Return [x, y] of the center of cell containing provided text 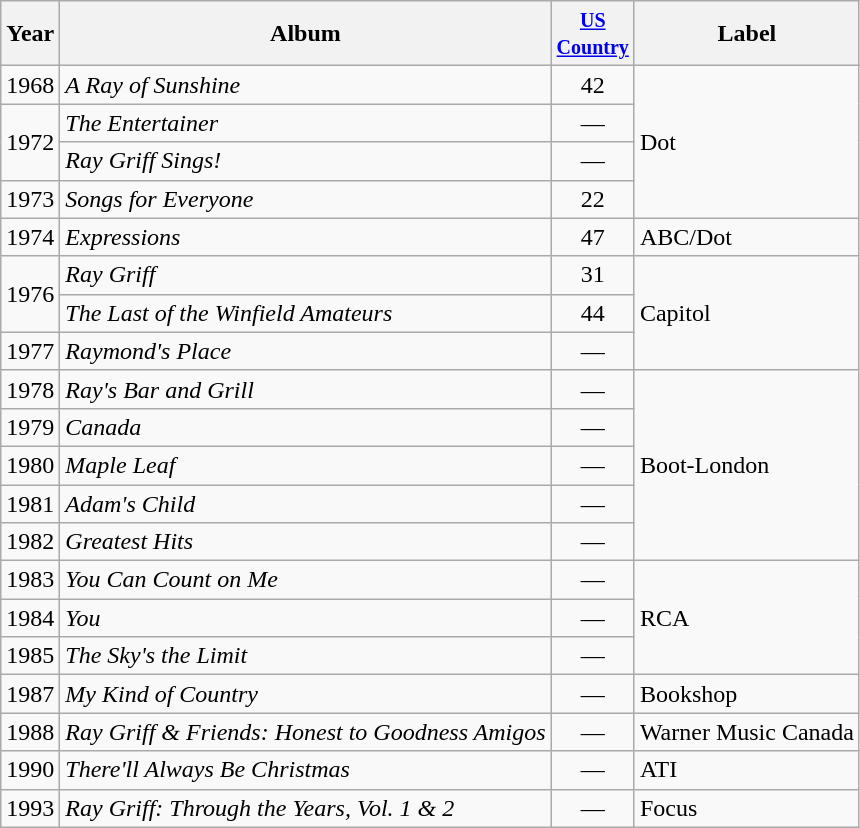
A Ray of Sunshine [306, 85]
There'll Always Be Christmas [306, 770]
You [306, 618]
Album [306, 34]
You Can Count on Me [306, 580]
Maple Leaf [306, 465]
Label [746, 34]
Year [30, 34]
1981 [30, 503]
1978 [30, 389]
1980 [30, 465]
1974 [30, 237]
Expressions [306, 237]
44 [592, 313]
47 [592, 237]
ABC/Dot [746, 237]
Warner Music Canada [746, 732]
1990 [30, 770]
1987 [30, 694]
Songs for Everyone [306, 199]
1973 [30, 199]
22 [592, 199]
US Country [592, 34]
1976 [30, 294]
1979 [30, 427]
My Kind of Country [306, 694]
42 [592, 85]
1982 [30, 542]
1983 [30, 580]
1968 [30, 85]
1972 [30, 142]
Capitol [746, 313]
The Sky's the Limit [306, 656]
ATI [746, 770]
Bookshop [746, 694]
The Last of the Winfield Amateurs [306, 313]
Ray Griff & Friends: Honest to Goodness Amigos [306, 732]
1993 [30, 808]
Adam's Child [306, 503]
Focus [746, 808]
1984 [30, 618]
31 [592, 275]
Raymond's Place [306, 351]
Ray's Bar and Grill [306, 389]
Ray Griff Sings! [306, 161]
Dot [746, 142]
Ray Griff: Through the Years, Vol. 1 & 2 [306, 808]
Canada [306, 427]
1985 [30, 656]
Greatest Hits [306, 542]
1977 [30, 351]
RCA [746, 618]
Ray Griff [306, 275]
Boot-London [746, 465]
The Entertainer [306, 123]
1988 [30, 732]
